Extract the (x, y) coordinate from the center of the cell holding the provided text.  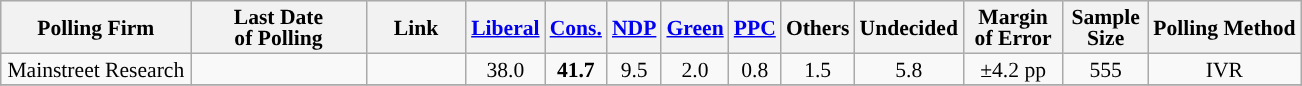
1.5 (818, 68)
38.0 (505, 68)
IVR (1224, 68)
Cons. (576, 27)
Mainstreet Research (96, 68)
Others (818, 27)
555 (1106, 68)
Polling Method (1224, 27)
Liberal (505, 27)
2.0 (694, 68)
5.8 (909, 68)
±4.2 pp (1013, 68)
PPC (755, 27)
NDP (634, 27)
Polling Firm (96, 27)
Link (416, 27)
Green (694, 27)
Undecided (909, 27)
0.8 (755, 68)
Marginof Error (1013, 27)
9.5 (634, 68)
SampleSize (1106, 27)
41.7 (576, 68)
Last Dateof Polling (278, 27)
